Locate the cell with the specified text and output its (x, y) center coordinate. 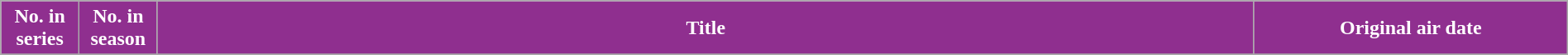
No. inseason (117, 28)
No. inseries (40, 28)
Original air date (1411, 28)
Title (705, 28)
